From the cell containing the given text, extract its center point as (X, Y) coordinate. 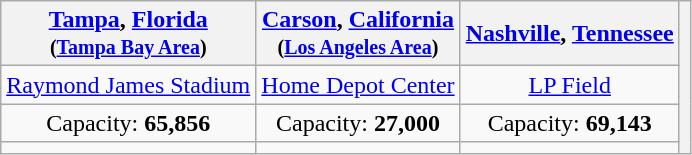
LP Field (570, 85)
Home Depot Center (358, 85)
Raymond James Stadium (128, 85)
Nashville, Tennessee (570, 34)
Capacity: 69,143 (570, 123)
Capacity: 65,856 (128, 123)
Carson, California(Los Angeles Area) (358, 34)
Capacity: 27,000 (358, 123)
Tampa, Florida(Tampa Bay Area) (128, 34)
